Capture the cell that displays the provided text and extract its [x, y] central coordinate. 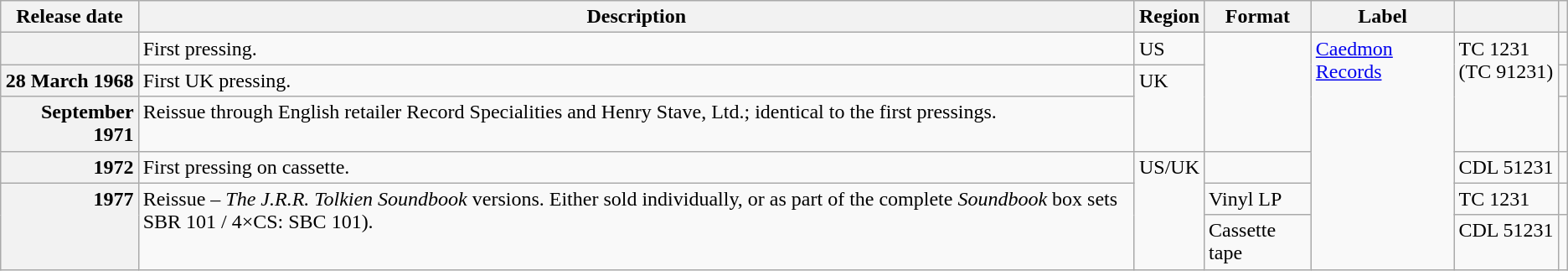
TC 1231(TC 91231) [1506, 92]
US [1169, 49]
First pressing on cassette. [637, 167]
Label [1382, 17]
Reissue through English retailer Record Specialities and Henry Stave, Ltd.; identical to the first pressings. [637, 124]
Description [637, 17]
Region [1169, 17]
TC 1231 [1506, 199]
Format [1258, 17]
Cassette tape [1258, 242]
Vinyl LP [1258, 199]
First pressing. [637, 49]
1972 [70, 167]
Reissue – The J.R.R. Tolkien Soundbook versions. Either sold individually, or as part of the complete Soundbook box sets SBR 101 / 4×CS: SBC 101). [637, 227]
1977 [70, 227]
Release date [70, 17]
First UK pressing. [637, 81]
28 March 1968 [70, 81]
UK [1169, 107]
Caedmon Records [1382, 151]
US/UK [1169, 210]
September 1971 [70, 124]
